Pinpoint the cell where the given text exists, returning its [X, Y] midpoint coordinate. 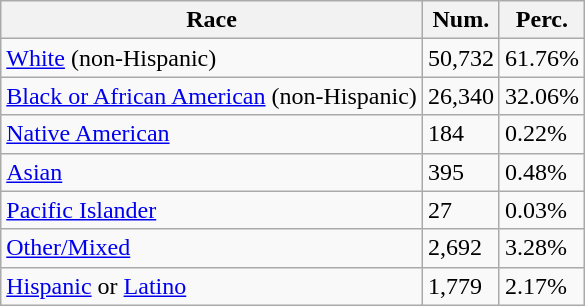
White (non-Hispanic) [212, 58]
Perc. [542, 20]
Num. [460, 20]
395 [460, 172]
50,732 [460, 58]
Native American [212, 134]
26,340 [460, 96]
184 [460, 134]
32.06% [542, 96]
Other/Mixed [212, 248]
1,779 [460, 286]
3.28% [542, 248]
27 [460, 210]
2.17% [542, 286]
0.03% [542, 210]
Black or African American (non-Hispanic) [212, 96]
Hispanic or Latino [212, 286]
Pacific Islander [212, 210]
0.22% [542, 134]
Race [212, 20]
2,692 [460, 248]
Asian [212, 172]
61.76% [542, 58]
0.48% [542, 172]
